Determine the [X, Y] coordinate at the center of the cell enclosing the given text.  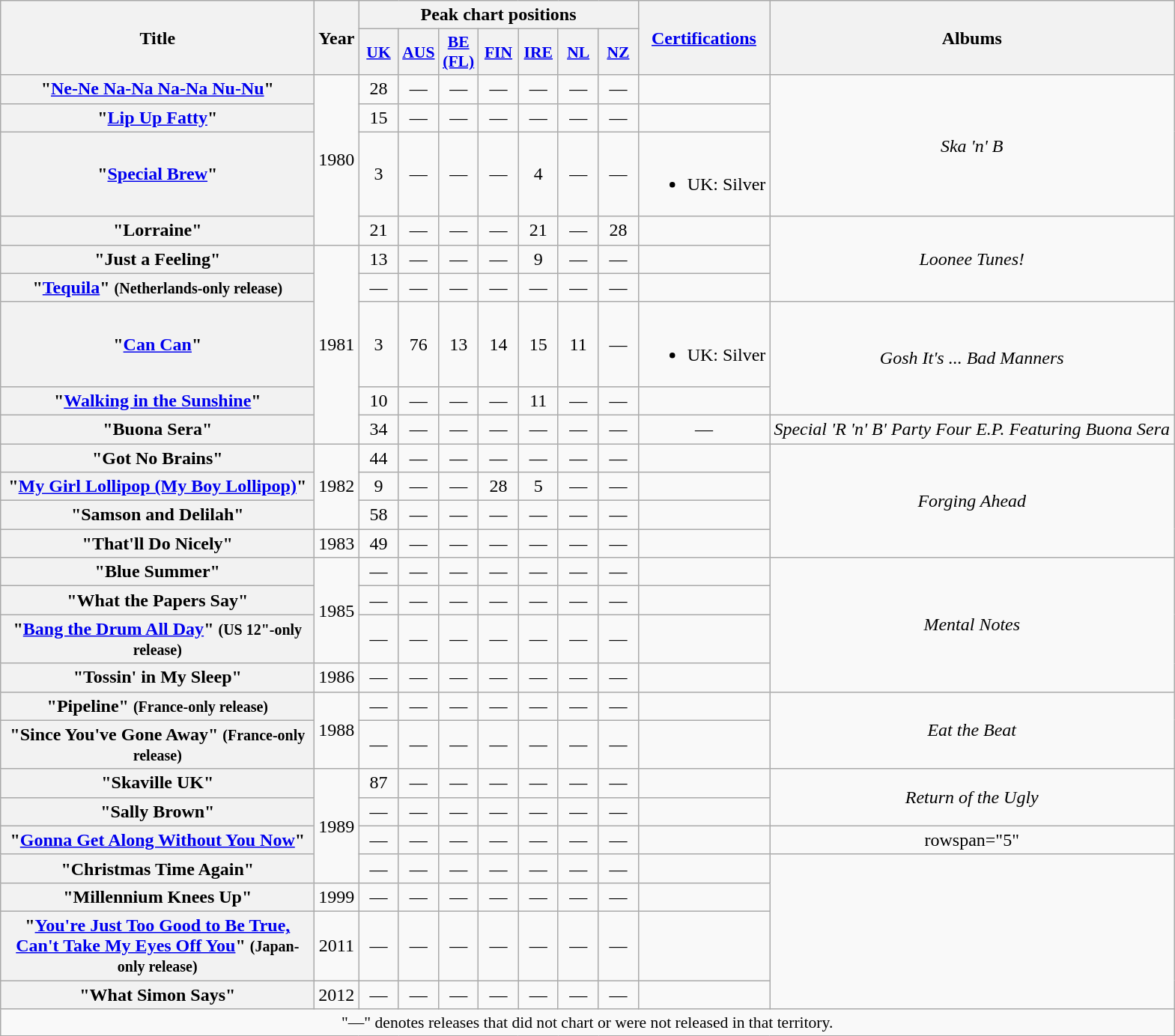
"—" denotes releases that did not chart or were not released in that territory. [587, 1023]
1988 [337, 731]
"Special Brew" [157, 174]
"Lorraine" [157, 231]
Special 'R 'n' B' Party Four E.P. Featuring Buona Sera [972, 429]
"My Girl Lollipop (My Boy Lollipop)" [157, 487]
"What Simon Says" [157, 995]
"Bang the Drum All Day" (US 12"-only release) [157, 639]
"What the Papers Say" [157, 600]
Peak chart positions [499, 15]
"Tequila" (Netherlands-only release) [157, 287]
IRE [538, 52]
Albums [972, 37]
"Christmas Time Again" [157, 868]
4 [538, 174]
"Got No Brains" [157, 457]
1981 [337, 344]
"Just a Feeling" [157, 259]
"Skaville UK" [157, 783]
"Samson and Delilah" [157, 515]
Title [157, 37]
34 [379, 429]
"Since You've Gone Away" (France-only release) [157, 744]
Loonee Tunes! [972, 259]
rowspan="5" [972, 840]
Year [337, 37]
"Tossin' in My Sleep" [157, 677]
FIN [499, 52]
Mental Notes [972, 624]
44 [379, 457]
Ska 'n' B [972, 145]
1999 [337, 897]
"Blue Summer" [157, 572]
"Millennium Knees Up" [157, 897]
1982 [337, 486]
"Pipeline" (France-only release) [157, 706]
"Gonna Get Along Without You Now" [157, 840]
2012 [337, 995]
AUS [418, 52]
"Walking in the Sunshine" [157, 400]
"Ne-Ne Na-Na Na-Na Nu-Nu" [157, 89]
BE (FL) [458, 52]
14 [499, 344]
1983 [337, 543]
87 [379, 783]
49 [379, 543]
UK [379, 52]
"That'll Do Nicely" [157, 543]
1985 [337, 611]
"Sally Brown" [157, 811]
NZ [619, 52]
76 [418, 344]
1989 [337, 826]
"Can Can" [157, 344]
Forging Ahead [972, 500]
5 [538, 487]
Return of the Ugly [972, 797]
Gosh It's ... Bad Manners [972, 358]
1986 [337, 677]
1980 [337, 160]
58 [379, 515]
"You're Just Too Good to Be True, Can't Take My Eyes Off You" (Japan-only release) [157, 945]
"Lip Up Fatty" [157, 118]
Eat the Beat [972, 731]
NL [578, 52]
Certifications [704, 37]
10 [379, 400]
2011 [337, 945]
"Buona Sera" [157, 429]
